Determine the [X, Y] coordinate at the center of the cell enclosing the given text.  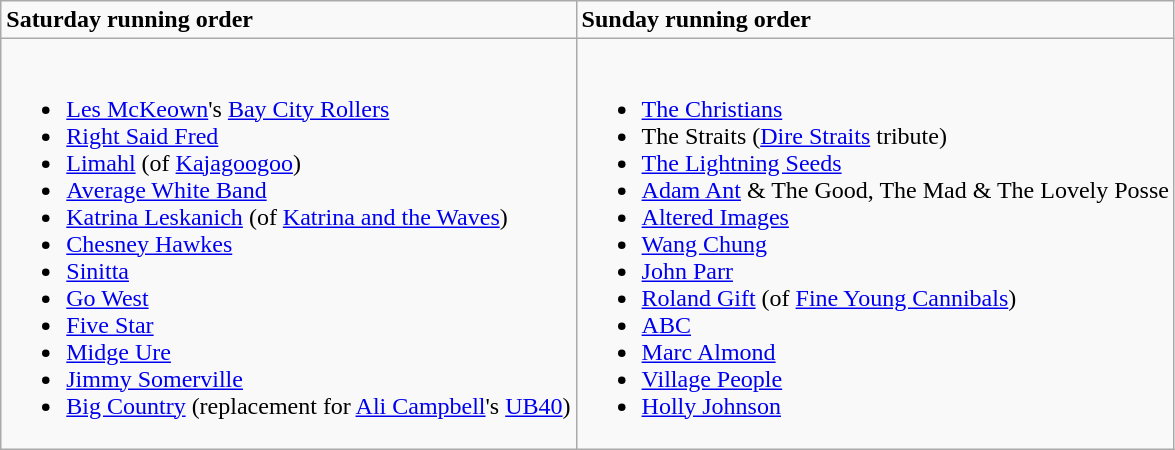
Sunday running order [875, 20]
Saturday running order [288, 20]
